Search for the cell housing the specified text and yield its [x, y] center coordinate. 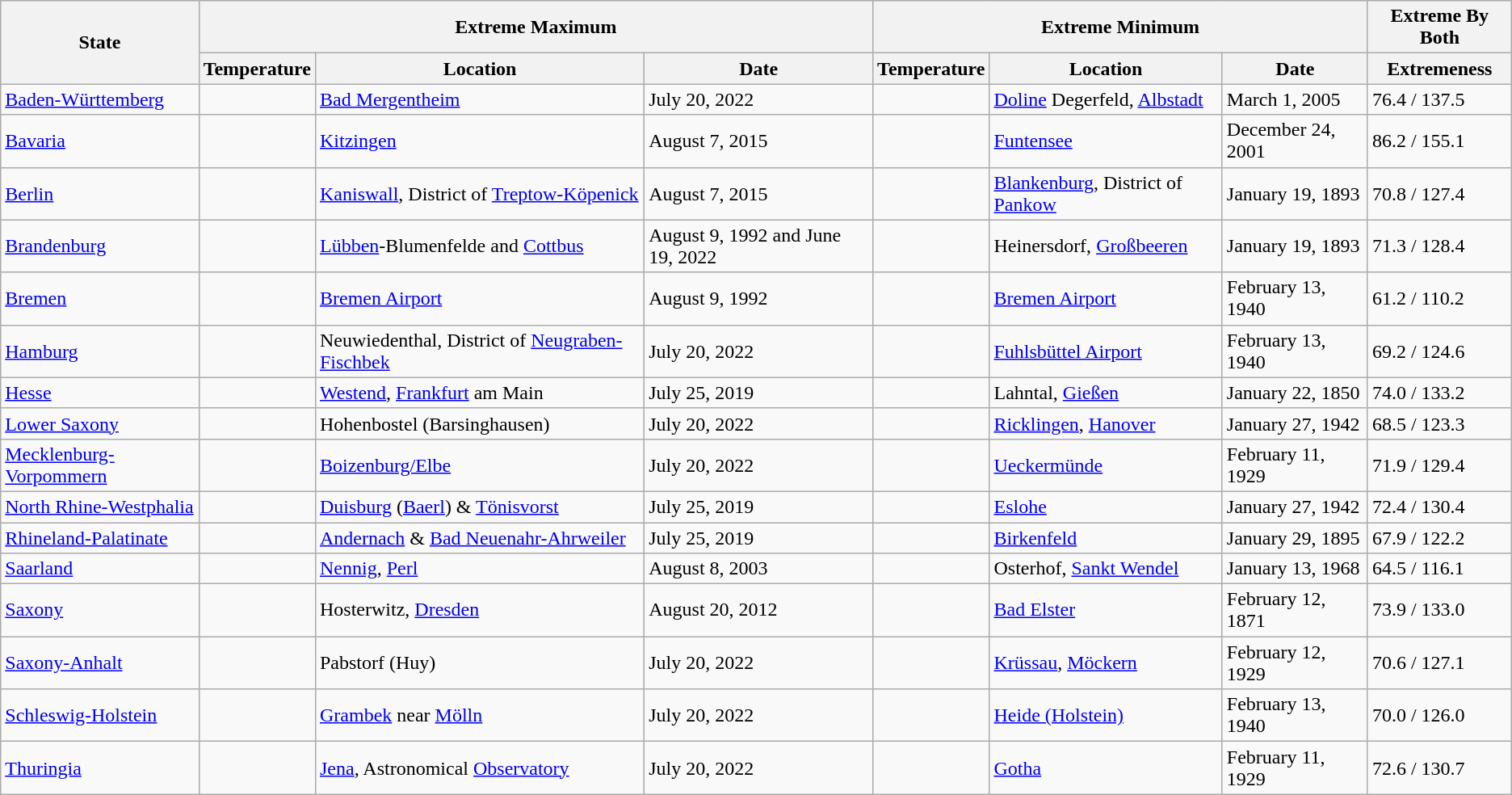
Krüssau, Möckern [1106, 662]
Kitzingen [480, 141]
Heide (Holstein) [1106, 716]
North Rhine-Westphalia [100, 507]
January 22, 1850 [1295, 393]
Pabstorf (Huy) [480, 662]
Saxony [100, 611]
Funtensee [1106, 141]
70.0 / 126.0 [1439, 716]
Boizenburg/Elbe [480, 465]
Lahntal, Gießen [1106, 393]
Duisburg (Baerl) & Tönisvorst [480, 507]
Extreme By Both [1439, 27]
71.3 / 128.4 [1439, 246]
Extreme Maximum [535, 27]
Hohenbostel (Barsinghausen) [480, 423]
Lower Saxony [100, 423]
January 29, 1895 [1295, 537]
Hesse [100, 393]
Hamburg [100, 351]
Lübben-Blumenfelde and Cottbus [480, 246]
August 9, 1992 and June 19, 2022 [759, 246]
70.6 / 127.1 [1439, 662]
Westend, Frankfurt am Main [480, 393]
Eslohe [1106, 507]
August 8, 2003 [759, 569]
Hosterwitz, Dresden [480, 611]
Bad Mergentheim [480, 99]
Jena, Astronomical Observatory [480, 768]
Fuhlsbüttel Airport [1106, 351]
December 24, 2001 [1295, 141]
Birkenfeld [1106, 537]
Osterhof, Sankt Wendel [1106, 569]
August 20, 2012 [759, 611]
67.9 / 122.2 [1439, 537]
69.2 / 124.6 [1439, 351]
Rhineland-Palatinate [100, 537]
76.4 / 137.5 [1439, 99]
Heinersdorf, Großbeeren [1106, 246]
Extremeness [1439, 69]
Andernach & Bad Neuenahr-Ahrweiler [480, 537]
Blankenburg, District of Pankow [1106, 194]
State [100, 42]
Baden-Württemberg [100, 99]
Ricklingen, Hanover [1106, 423]
Thuringia [100, 768]
72.6 / 130.7 [1439, 768]
68.5 / 123.3 [1439, 423]
Neuwiedenthal, District of Neugraben-Fischbek [480, 351]
Brandenburg [100, 246]
72.4 / 130.4 [1439, 507]
Doline Degerfeld, Albstadt [1106, 99]
Nennig, Perl [480, 569]
74.0 / 133.2 [1439, 393]
71.9 / 129.4 [1439, 465]
Mecklenburg-Vorpommern [100, 465]
Schleswig-Holstein [100, 716]
Bad Elster [1106, 611]
Bavaria [100, 141]
Extreme Minimum [1121, 27]
February 12, 1871 [1295, 611]
61.2 / 110.2 [1439, 299]
Kaniswall, District of Treptow-Köpenick [480, 194]
Berlin [100, 194]
January 13, 1968 [1295, 569]
August 9, 1992 [759, 299]
Ueckermünde [1106, 465]
64.5 / 116.1 [1439, 569]
Grambek near Mölln [480, 716]
February 12, 1929 [1295, 662]
Saxony-Anhalt [100, 662]
Bremen [100, 299]
86.2 / 155.1 [1439, 141]
73.9 / 133.0 [1439, 611]
Gotha [1106, 768]
March 1, 2005 [1295, 99]
70.8 / 127.4 [1439, 194]
Saarland [100, 569]
